Capture the cell that displays the provided text and extract its [X, Y] central coordinate. 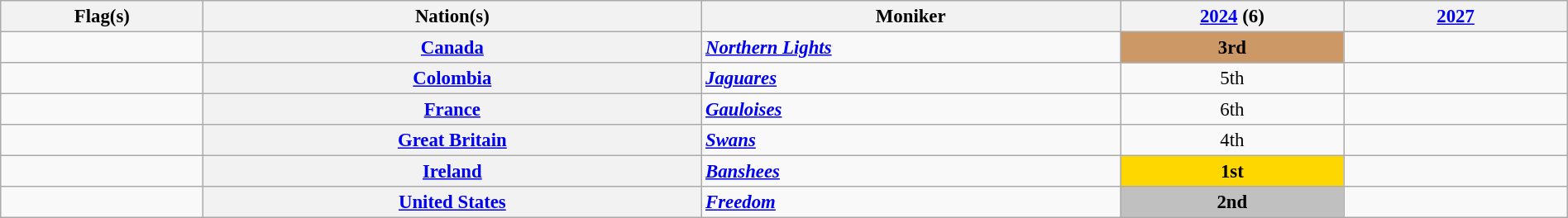
Great Britain [452, 140]
France [452, 110]
Freedom [911, 202]
6th [1232, 110]
2027 [1456, 17]
Swans [911, 140]
2nd [1232, 202]
Banshees [911, 172]
Northern Lights [911, 48]
1st [1232, 172]
4th [1232, 140]
Flag(s) [103, 17]
Moniker [911, 17]
Canada [452, 48]
Nation(s) [452, 17]
Colombia [452, 78]
3rd [1232, 48]
United States [452, 202]
Jaguares [911, 78]
5th [1232, 78]
Gauloises [911, 110]
2024 (6) [1232, 17]
Ireland [452, 172]
